Detect which cell encompasses the target text, then output its [X, Y] center coordinate. 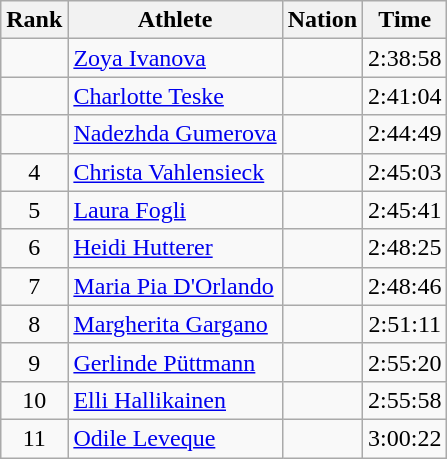
10 [34, 400]
Zoya Ivanova [175, 58]
Gerlinde Püttmann [175, 362]
11 [34, 438]
2:41:04 [405, 96]
6 [34, 248]
4 [34, 172]
Athlete [175, 20]
2:48:46 [405, 286]
Time [405, 20]
Margherita Gargano [175, 324]
Rank [34, 20]
2:48:25 [405, 248]
2:55:58 [405, 400]
8 [34, 324]
Elli Hallikainen [175, 400]
Odile Leveque [175, 438]
7 [34, 286]
9 [34, 362]
Nadezhda Gumerova [175, 134]
2:55:20 [405, 362]
2:45:03 [405, 172]
3:00:22 [405, 438]
Charlotte Teske [175, 96]
Christa Vahlensieck [175, 172]
5 [34, 210]
Heidi Hutterer [175, 248]
Nation [322, 20]
2:44:49 [405, 134]
2:38:58 [405, 58]
Maria Pia D'Orlando [175, 286]
2:45:41 [405, 210]
2:51:11 [405, 324]
Laura Fogli [175, 210]
